Extract the (x, y) coordinate from the center of the cell holding the provided text.  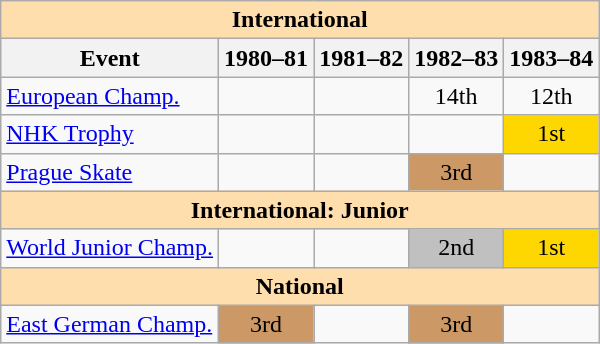
2nd (456, 248)
1981–82 (362, 58)
1980–81 (266, 58)
International (300, 20)
International: Junior (300, 210)
12th (552, 96)
Event (110, 58)
East German Champ. (110, 324)
Prague Skate (110, 172)
NHK Trophy (110, 134)
World Junior Champ. (110, 248)
European Champ. (110, 96)
National (300, 286)
1983–84 (552, 58)
14th (456, 96)
1982–83 (456, 58)
